Return (x, y) of the center of cell containing provided text 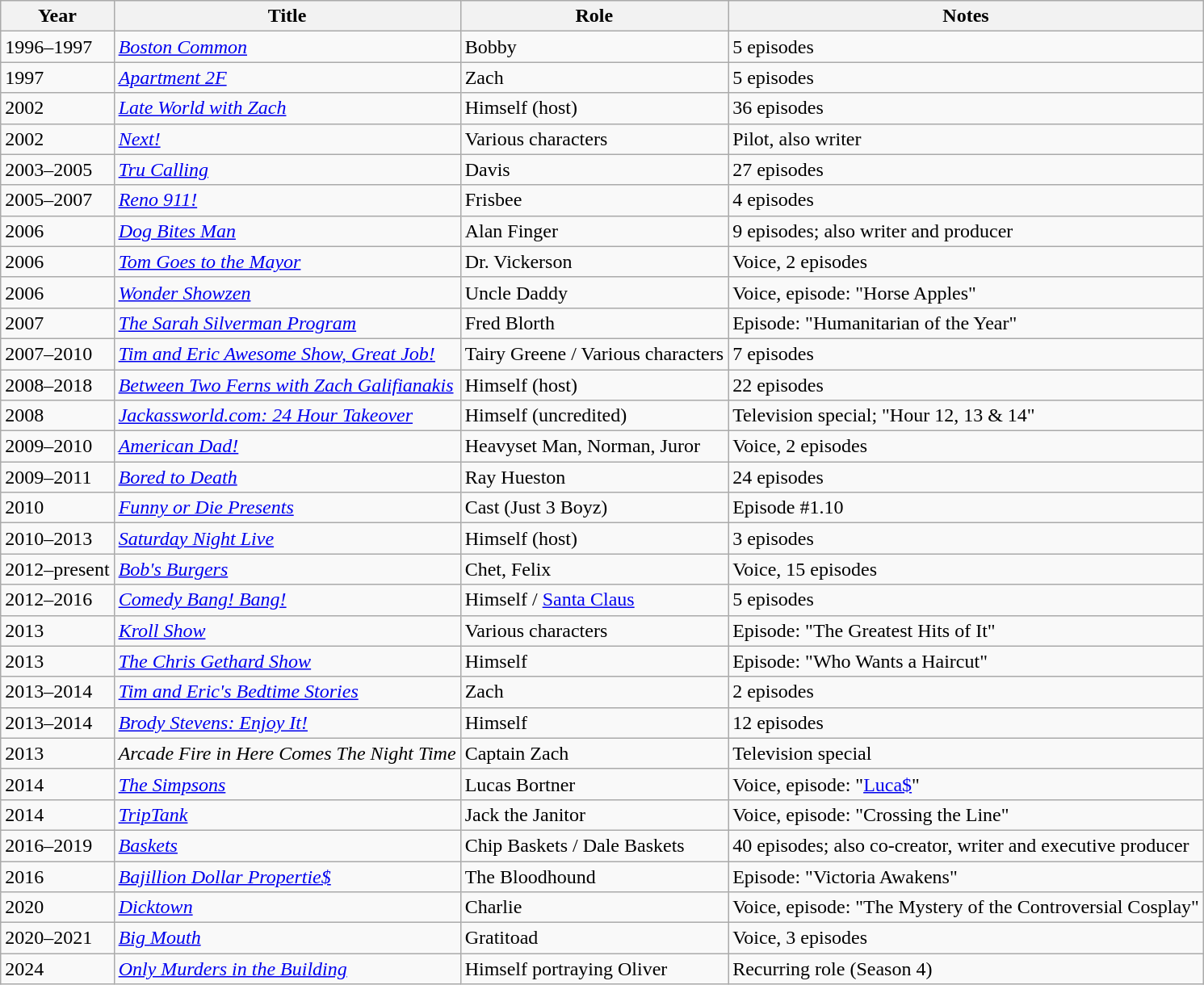
2009–2011 (57, 477)
Bored to Death (287, 477)
Saturday Night Live (287, 539)
Bobby (594, 47)
2010–2013 (57, 539)
American Dad! (287, 446)
Dog Bites Man (287, 231)
Episode: "Who Wants a Haircut" (966, 661)
1996–1997 (57, 47)
3 episodes (966, 539)
Himself portraying Oliver (594, 969)
Chip Baskets / Dale Baskets (594, 845)
Himself / Santa Claus (594, 600)
Voice, episode: "Crossing the Line" (966, 815)
Episode: "Humanitarian of the Year" (966, 323)
Lucas Bortner (594, 784)
2 episodes (966, 692)
Between Two Ferns with Zach Galifianakis (287, 385)
Television special; "Hour 12, 13 & 14" (966, 416)
Brody Stevens: Enjoy It! (287, 723)
Tru Calling (287, 170)
2008 (57, 416)
Bob's Burgers (287, 569)
Late World with Zach (287, 108)
Dr. Vickerson (594, 262)
Voice, 3 episodes (966, 938)
Kroll Show (287, 631)
Funny or Die Presents (287, 508)
Heavyset Man, Norman, Juror (594, 446)
Pilot, also writer (966, 139)
2007–2010 (57, 354)
Reno 911! (287, 200)
2024 (57, 969)
2010 (57, 508)
2016 (57, 876)
Voice, episode: "The Mystery of the Controversial Cosplay" (966, 907)
Frisbee (594, 200)
Alan Finger (594, 231)
4 episodes (966, 200)
Bajillion Dollar Propertie$ (287, 876)
Tim and Eric's Bedtime Stories (287, 692)
1997 (57, 78)
Fred Blorth (594, 323)
Himself (uncredited) (594, 416)
2012–2016 (57, 600)
Charlie (594, 907)
2009–2010 (57, 446)
Episode: "Victoria Awakens" (966, 876)
Voice, episode: "Horse Apples" (966, 292)
Boston Common (287, 47)
Chet, Felix (594, 569)
Gratitoad (594, 938)
Year (57, 16)
Apartment 2F (287, 78)
Title (287, 16)
36 episodes (966, 108)
Voice, 15 episodes (966, 569)
Ray Hueston (594, 477)
Notes (966, 16)
Jack the Janitor (594, 815)
Tom Goes to the Mayor (287, 262)
The Chris Gethard Show (287, 661)
Davis (594, 170)
TripTank (287, 815)
Baskets (287, 845)
Recurring role (Season 4) (966, 969)
2007 (57, 323)
The Bloodhound (594, 876)
Role (594, 16)
Big Mouth (287, 938)
2020 (57, 907)
Dicktown (287, 907)
Jackassworld.com: 24 Hour Takeover (287, 416)
2005–2007 (57, 200)
2012–present (57, 569)
Episode #1.10 (966, 508)
2003–2005 (57, 170)
Comedy Bang! Bang! (287, 600)
Wonder Showzen (287, 292)
9 episodes; also writer and producer (966, 231)
Only Murders in the Building (287, 969)
Uncle Daddy (594, 292)
Cast (Just 3 Boyz) (594, 508)
Arcade Fire in Here Comes The Night Time (287, 753)
Voice, episode: "Luca$" (966, 784)
40 episodes; also co-creator, writer and executive producer (966, 845)
The Sarah Silverman Program (287, 323)
2016–2019 (57, 845)
24 episodes (966, 477)
7 episodes (966, 354)
Tim and Eric Awesome Show, Great Job! (287, 354)
2020–2021 (57, 938)
2008–2018 (57, 385)
Episode: "The Greatest Hits of It" (966, 631)
Television special (966, 753)
22 episodes (966, 385)
27 episodes (966, 170)
Tairy Greene / Various characters (594, 354)
Next! (287, 139)
Captain Zach (594, 753)
The Simpsons (287, 784)
12 episodes (966, 723)
